For the text-containing cell, return its midpoint in (x, y) coordinate format. 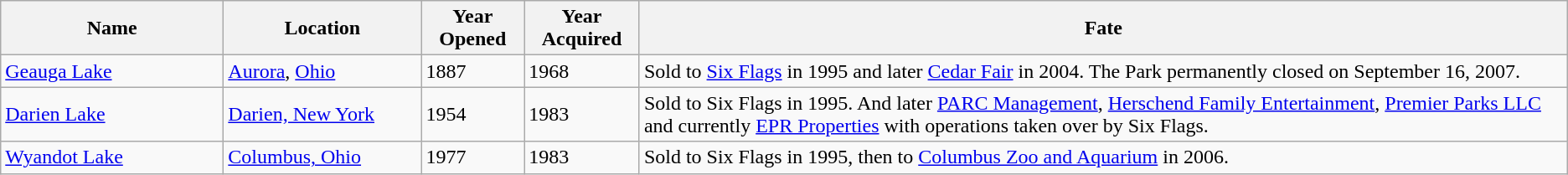
1887 (472, 71)
Darien Lake (112, 114)
Location (322, 28)
Columbus, Ohio (322, 157)
1968 (582, 71)
Name (112, 28)
1977 (472, 157)
Year Opened (472, 28)
Sold to Six Flags in 1995 and later Cedar Fair in 2004. The Park permanently closed on September 16, 2007. (1103, 71)
Darien, New York (322, 114)
Sold to Six Flags in 1995, then to Columbus Zoo and Aquarium in 2006. (1103, 157)
Wyandot Lake (112, 157)
Year Acquired (582, 28)
Geauga Lake (112, 71)
Fate (1103, 28)
Aurora, Ohio (322, 71)
1954 (472, 114)
